Provide the [x, y] coordinate of the cell's center where the given text is located.  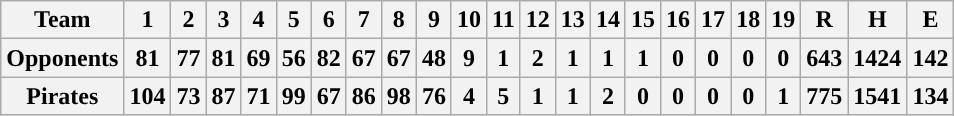
98 [398, 96]
12 [538, 20]
48 [434, 58]
104 [148, 96]
R [824, 20]
77 [188, 58]
1424 [878, 58]
11 [503, 20]
10 [468, 20]
82 [328, 58]
15 [642, 20]
87 [224, 96]
E [930, 20]
99 [294, 96]
16 [678, 20]
643 [824, 58]
71 [258, 96]
142 [930, 58]
18 [748, 20]
13 [572, 20]
3 [224, 20]
56 [294, 58]
14 [608, 20]
1541 [878, 96]
69 [258, 58]
8 [398, 20]
86 [364, 96]
H [878, 20]
Team [62, 20]
76 [434, 96]
73 [188, 96]
Pirates [62, 96]
6 [328, 20]
19 [784, 20]
7 [364, 20]
17 [714, 20]
775 [824, 96]
Opponents [62, 58]
134 [930, 96]
